Pinpoint the cell where the given text exists, returning its [x, y] midpoint coordinate. 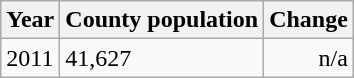
Change [309, 20]
41,627 [162, 58]
County population [162, 20]
2011 [30, 58]
n/a [309, 58]
Year [30, 20]
